Locate the cell with the specified text and output its [x, y] center coordinate. 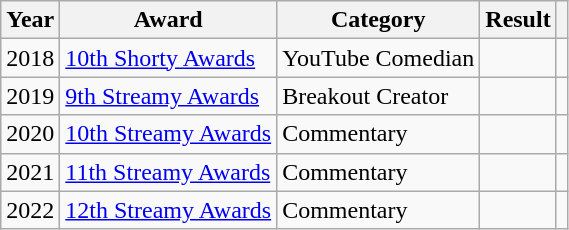
Category [378, 20]
Breakout Creator [378, 96]
YouTube Comedian [378, 58]
9th Streamy Awards [168, 96]
2019 [30, 96]
Award [168, 20]
Result [518, 20]
12th Streamy Awards [168, 210]
2021 [30, 172]
2022 [30, 210]
10th Streamy Awards [168, 134]
2018 [30, 58]
2020 [30, 134]
11th Streamy Awards [168, 172]
10th Shorty Awards [168, 58]
Year [30, 20]
